Return (X, Y) of the center of cell containing provided text 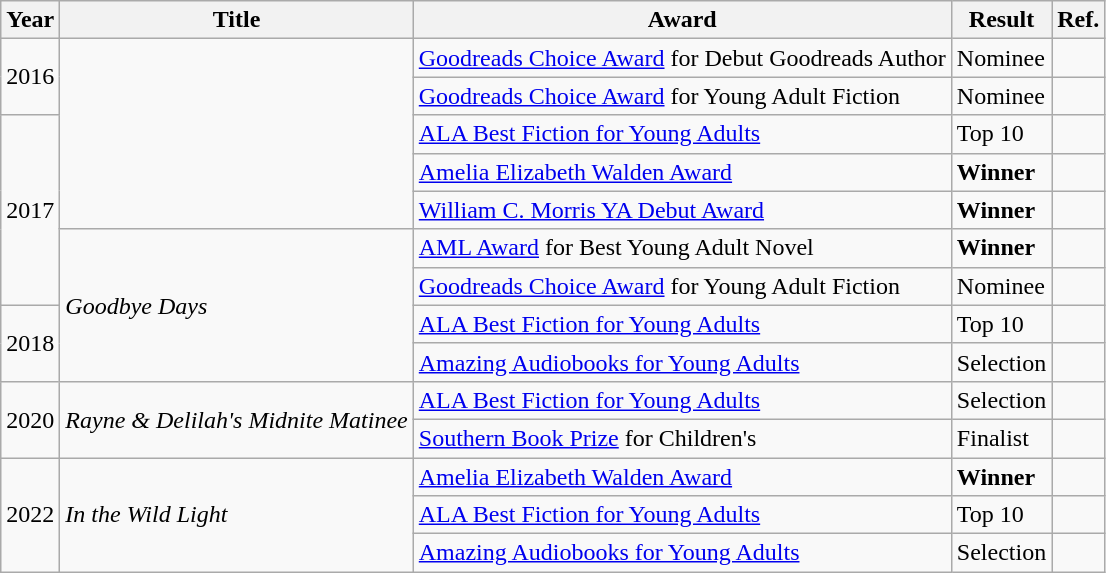
In the Wild Light (236, 515)
2022 (30, 515)
2018 (30, 343)
2017 (30, 210)
Year (30, 20)
2016 (30, 77)
AML Award for Best Young Adult Novel (682, 248)
Ref. (1078, 20)
Finalist (1001, 438)
Rayne & Delilah's Midnite Matinee (236, 419)
Result (1001, 20)
William C. Morris YA Debut Award (682, 210)
Title (236, 20)
Award (682, 20)
2020 (30, 419)
Goodreads Choice Award for Debut Goodreads Author (682, 58)
Southern Book Prize for Children's (682, 438)
Goodbye Days (236, 305)
